Determine the [X, Y] coordinate at the center of the cell enclosing the given text.  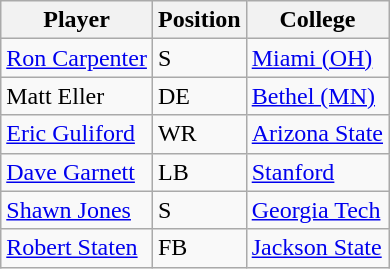
FB [199, 248]
Eric Guliford [77, 134]
Robert Staten [77, 248]
College [317, 20]
DE [199, 96]
Matt Eller [77, 96]
Dave Garnett [77, 172]
WR [199, 134]
Position [199, 20]
Shawn Jones [77, 210]
Jackson State [317, 248]
Bethel (MN) [317, 96]
Player [77, 20]
Miami (OH) [317, 58]
LB [199, 172]
Stanford [317, 172]
Ron Carpenter [77, 58]
Georgia Tech [317, 210]
Arizona State [317, 134]
